Return [X, Y] of the center of cell containing provided text 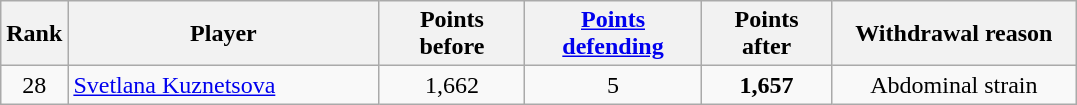
Player [224, 34]
28 [34, 85]
5 [613, 85]
Rank [34, 34]
Withdrawal reason [954, 34]
Points defending [613, 34]
Abdominal strain [954, 85]
Points after [766, 34]
Points before [452, 34]
1,657 [766, 85]
Svetlana Kuznetsova [224, 85]
1,662 [452, 85]
